Pinpoint the cell where the given text exists, returning its [x, y] midpoint coordinate. 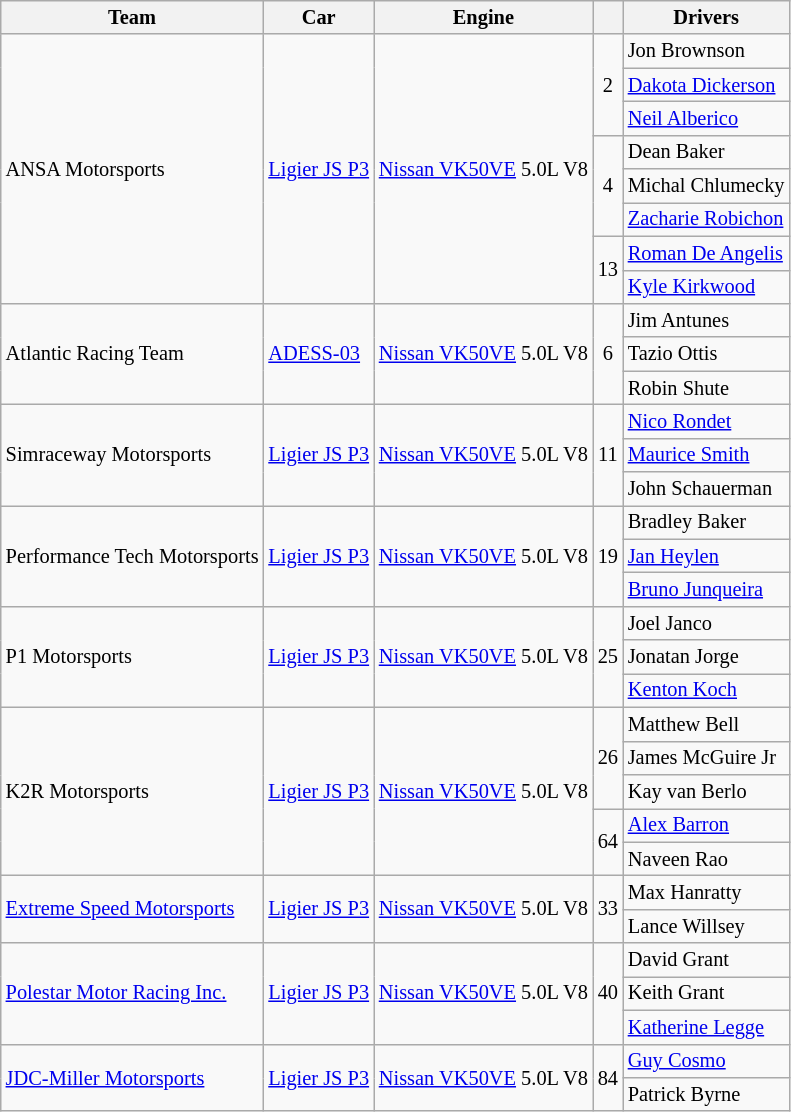
James McGuire Jr [706, 758]
Team [132, 17]
Neil Alberico [706, 118]
4 [608, 186]
2 [608, 84]
Kenton Koch [706, 690]
Robin Shute [706, 388]
Drivers [706, 17]
64 [608, 842]
26 [608, 758]
40 [608, 994]
25 [608, 656]
Dakota Dickerson [706, 85]
Alex Barron [706, 825]
13 [608, 270]
Max Hanratty [706, 892]
ADESS-03 [318, 354]
Bruno Junqueira [706, 589]
Atlantic Racing Team [132, 354]
Patrick Byrne [706, 1094]
84 [608, 1078]
Jonatan Jorge [706, 657]
Simraceway Motorsports [132, 454]
Naveen Rao [706, 859]
K2R Motorsports [132, 791]
Dean Baker [706, 152]
Lance Willsey [706, 926]
19 [608, 556]
33 [608, 908]
Car [318, 17]
Kay van Berlo [706, 791]
Joel Janco [706, 623]
6 [608, 354]
Jim Antunes [706, 320]
JDC-Miller Motorsports [132, 1078]
Engine [484, 17]
Bradley Baker [706, 522]
Maurice Smith [706, 455]
Performance Tech Motorsports [132, 556]
Michal Chlumecky [706, 186]
Matthew Bell [706, 724]
ANSA Motorsports [132, 168]
Jan Heylen [706, 556]
Kyle Kirkwood [706, 287]
Roman De Angelis [706, 253]
11 [608, 454]
John Schauerman [706, 489]
Polestar Motor Racing Inc. [132, 994]
P1 Motorsports [132, 656]
Katherine Legge [706, 1027]
Zacharie Robichon [706, 219]
Tazio Ottis [706, 354]
Extreme Speed Motorsports [132, 908]
Keith Grant [706, 993]
Nico Rondet [706, 421]
Guy Cosmo [706, 1061]
Jon Brownson [706, 51]
David Grant [706, 960]
